Detect which cell encompasses the target text, then output its (X, Y) center coordinate. 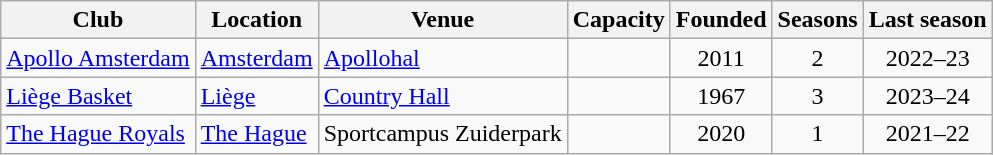
Apollo Amsterdam (98, 58)
Capacity (618, 20)
The Hague (256, 134)
Founded (721, 20)
Sportcampus Zuiderpark (442, 134)
Amsterdam (256, 58)
Club (98, 20)
Location (256, 20)
Last season (928, 20)
Liège Basket (98, 96)
The Hague Royals (98, 134)
2022–23 (928, 58)
2021–22 (928, 134)
Seasons (818, 20)
Country Hall (442, 96)
1967 (721, 96)
2011 (721, 58)
2023–24 (928, 96)
Apollohal (442, 58)
2 (818, 58)
3 (818, 96)
Liège (256, 96)
Venue (442, 20)
2020 (721, 134)
1 (818, 134)
